Provide the (X, Y) coordinate of the cell's center where the given text is located.  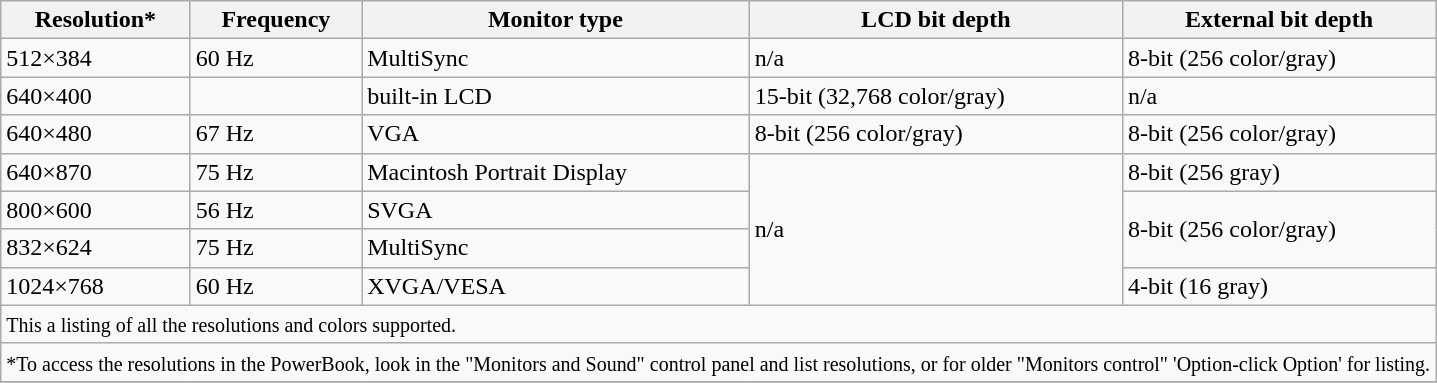
VGA (556, 134)
800×600 (96, 210)
1024×768 (96, 286)
832×624 (96, 248)
512×384 (96, 58)
640×870 (96, 172)
External bit depth (1278, 20)
67 Hz (276, 134)
56 Hz (276, 210)
Resolution* (96, 20)
640×480 (96, 134)
This a listing of all the resolutions and colors supported. (718, 324)
built-in LCD (556, 96)
XVGA/VESA (556, 286)
15-bit (32,768 color/gray) (936, 96)
4-bit (16 gray) (1278, 286)
Macintosh Portrait Display (556, 172)
Monitor type (556, 20)
SVGA (556, 210)
8-bit (256 gray) (1278, 172)
640×400 (96, 96)
Frequency (276, 20)
LCD bit depth (936, 20)
